Pinpoint the cell where the given text exists, returning its (X, Y) midpoint coordinate. 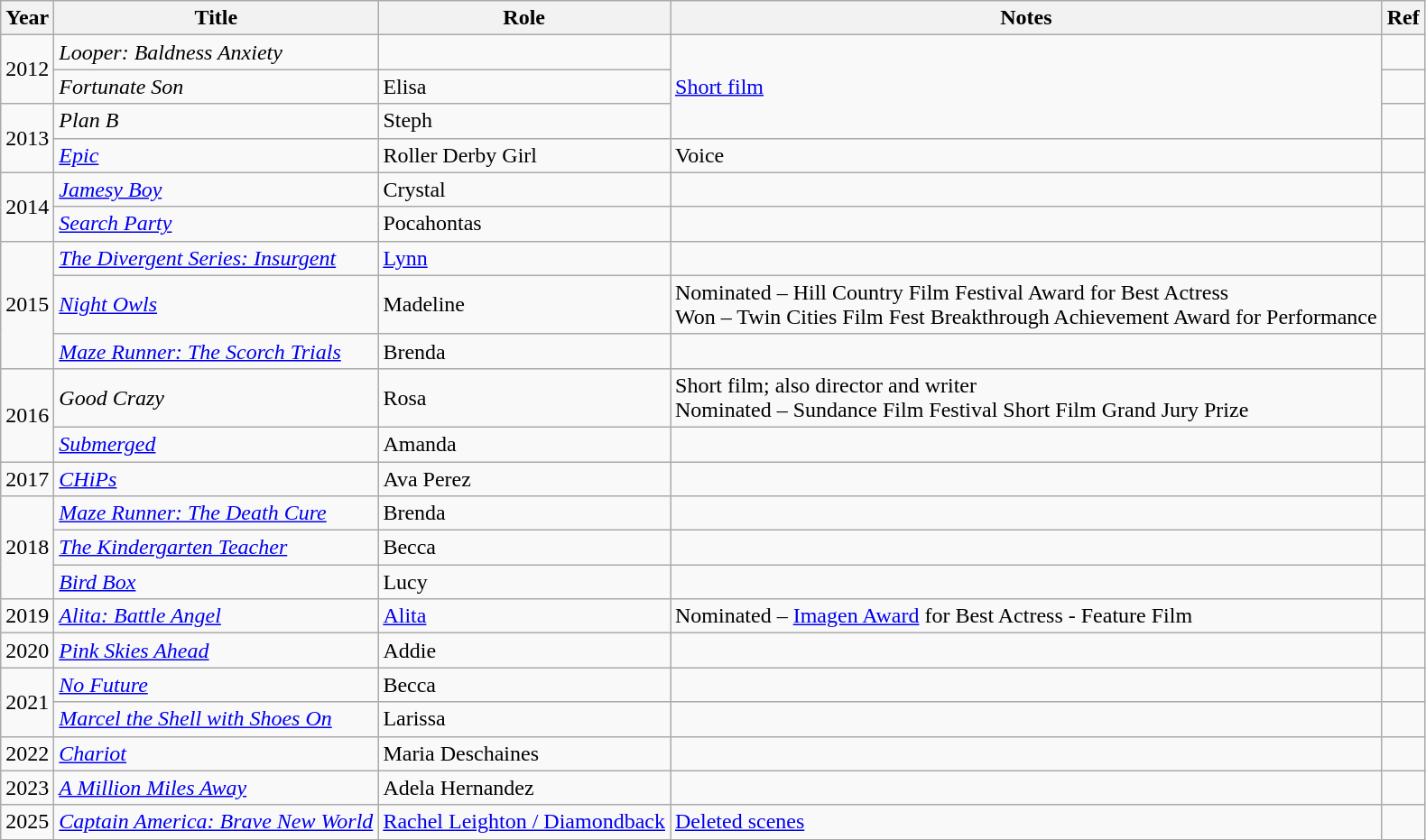
Maze Runner: The Scorch Trials (217, 351)
2013 (27, 138)
Amanda (524, 444)
2012 (27, 69)
Addie (524, 651)
Maze Runner: The Death Cure (217, 513)
2020 (27, 651)
Submerged (217, 444)
Nominated – Hill Country Film Festival Award for Best ActressWon – Twin Cities Film Fest Breakthrough Achievement Award for Performance (1025, 305)
Steph (524, 121)
Short film; also director and writerNominated – Sundance Film Festival Short Film Grand Jury Prize (1025, 397)
Deleted scenes (1025, 822)
The Divergent Series: Insurgent (217, 258)
Ava Perez (524, 479)
2022 (27, 753)
The Kindergarten Teacher (217, 548)
Ref (1403, 18)
Alita (524, 616)
Looper: Baldness Anxiety (217, 52)
Epic (217, 155)
Year (27, 18)
Good Crazy (217, 397)
Adela Hernandez (524, 788)
Lucy (524, 582)
Maria Deschaines (524, 753)
Fortunate Son (217, 87)
Chariot (217, 753)
Voice (1025, 155)
Bird Box (217, 582)
Rachel Leighton / Diamondback (524, 822)
Notes (1025, 18)
Larissa (524, 719)
Alita: Battle Angel (217, 616)
Pocahontas (524, 224)
Crystal (524, 189)
2017 (27, 479)
2023 (27, 788)
Short film (1025, 87)
2021 (27, 702)
Roller Derby Girl (524, 155)
Lynn (524, 258)
Elisa (524, 87)
Madeline (524, 305)
Title (217, 18)
Nominated – Imagen Award for Best Actress - Feature Film (1025, 616)
Jamesy Boy (217, 189)
Rosa (524, 397)
CHiPs (217, 479)
Role (524, 18)
Night Owls (217, 305)
Captain America: Brave New World (217, 822)
2014 (27, 207)
No Future (217, 685)
Search Party (217, 224)
Pink Skies Ahead (217, 651)
Plan B (217, 121)
2016 (27, 415)
2025 (27, 822)
2015 (27, 305)
Marcel the Shell with Shoes On (217, 719)
2018 (27, 548)
2019 (27, 616)
A Million Miles Away (217, 788)
